Return the [X, Y] coordinate for the center point of the cell that contains the specified text.  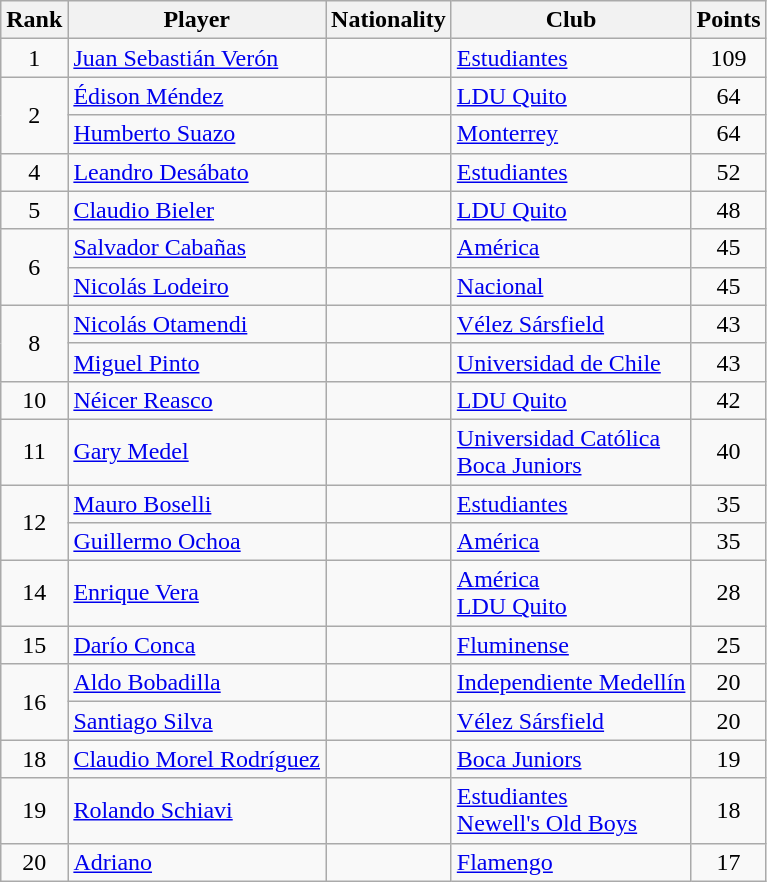
Universidad Católica Boca Juniors [571, 452]
10 [34, 400]
52 [728, 172]
2 [34, 115]
Miguel Pinto [197, 362]
Boca Juniors [571, 759]
17 [728, 862]
Independiente Medellín [571, 683]
Salvador Cabañas [197, 248]
48 [728, 210]
11 [34, 452]
Nacional [571, 286]
28 [728, 594]
Enrique Vera [197, 594]
Flamengo [571, 862]
Néicer Reasco [197, 400]
109 [728, 58]
Claudio Morel Rodríguez [197, 759]
Mauro Boselli [197, 503]
15 [34, 645]
Édison Méndez [197, 96]
Nicolás Lodeiro [197, 286]
42 [728, 400]
40 [728, 452]
Universidad de Chile [571, 362]
Nationality [389, 20]
Juan Sebastián Verón [197, 58]
Points [728, 20]
Nicolás Otamendi [197, 324]
Aldo Bobadilla [197, 683]
Guillermo Ochoa [197, 542]
Santiago Silva [197, 721]
Claudio Bieler [197, 210]
14 [34, 594]
16 [34, 702]
Gary Medel [197, 452]
Rank [34, 20]
Fluminense [571, 645]
Rolando Schiavi [197, 810]
Darío Conca [197, 645]
1 [34, 58]
12 [34, 522]
Humberto Suazo [197, 134]
6 [34, 267]
25 [728, 645]
Monterrey [571, 134]
Estudiantes Newell's Old Boys [571, 810]
América LDU Quito [571, 594]
Adriano [197, 862]
5 [34, 210]
8 [34, 343]
Club [571, 20]
4 [34, 172]
Player [197, 20]
Leandro Desábato [197, 172]
